Search for the cell housing the specified text and yield its [x, y] center coordinate. 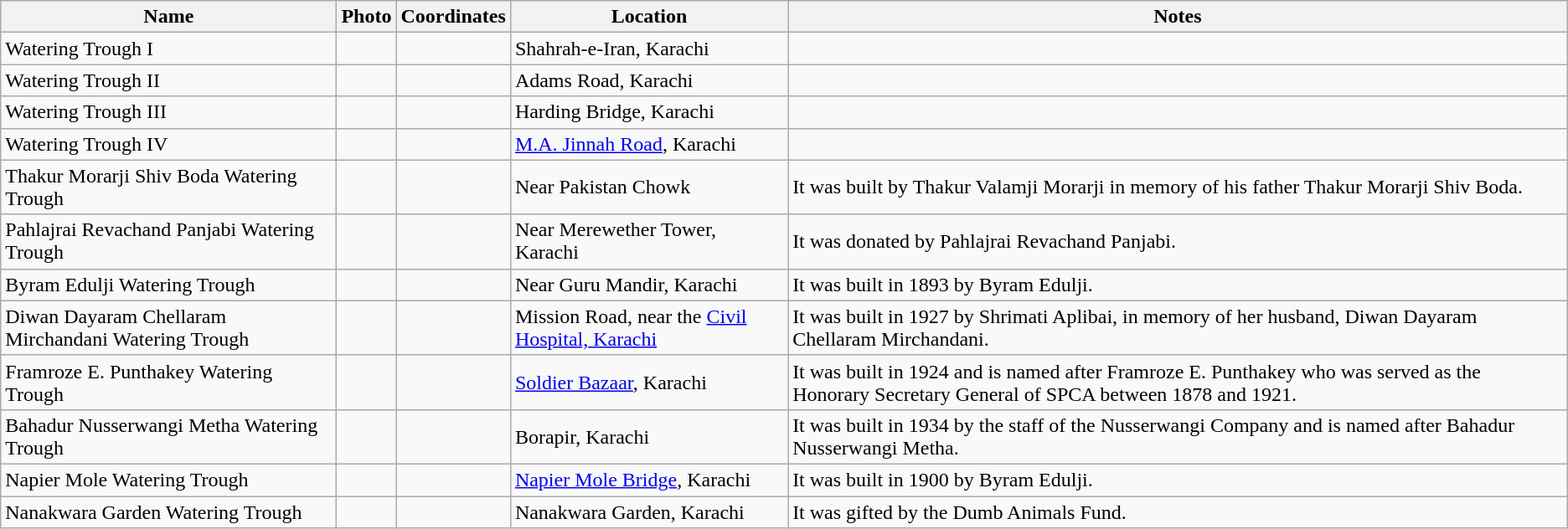
Nanakwara Garden Watering Trough [169, 511]
Harding Bridge, Karachi [648, 112]
Mission Road, near the Civil Hospital, Karachi [648, 328]
Shahrah-e-Iran, Karachi [648, 49]
Thakur Morarji Shiv Boda Watering Trough [169, 187]
Framroze E. Punthakey Watering Trough [169, 382]
Adams Road, Karachi [648, 80]
Byram Edulji Watering Trough [169, 285]
It was donated by Pahlajrai Revachand Panjabi. [1178, 241]
Borapir, Karachi [648, 437]
Nanakwara Garden, Karachi [648, 511]
Coordinates [453, 17]
Diwan Dayaram Chellaram Mirchandani Watering Trough [169, 328]
Bahadur Nusserwangi Metha Watering Trough [169, 437]
M.A. Jinnah Road, Karachi [648, 144]
Notes [1178, 17]
Name [169, 17]
It was built by Thakur Valamji Morarji in memory of his father Thakur Morarji Shiv Boda. [1178, 187]
Near Merewether Tower, Karachi [648, 241]
Photo [367, 17]
It was gifted by the Dumb Animals Fund. [1178, 511]
Soldier Bazaar, Karachi [648, 382]
Near Pakistan Chowk [648, 187]
Watering Trough II [169, 80]
It was built in 1900 by Byram Edulji. [1178, 480]
Watering Trough I [169, 49]
It was built in 1927 by Shrimati Aplibai, in memory of her husband, Diwan Dayaram Chellaram Mirchandani. [1178, 328]
Watering Trough III [169, 112]
Watering Trough IV [169, 144]
Napier Mole Watering Trough [169, 480]
It was built in 1924 and is named after Framroze E. Punthakey who was served as the Honorary Secretary General of SPCA between 1878 and 1921. [1178, 382]
Napier Mole Bridge, Karachi [648, 480]
Pahlajrai Revachand Panjabi Watering Trough [169, 241]
Location [648, 17]
It was built in 1934 by the staff of the Nusserwangi Company and is named after Bahadur Nusserwangi Metha. [1178, 437]
It was built in 1893 by Byram Edulji. [1178, 285]
Near Guru Mandir, Karachi [648, 285]
